Capture the cell that displays the provided text and extract its [x, y] central coordinate. 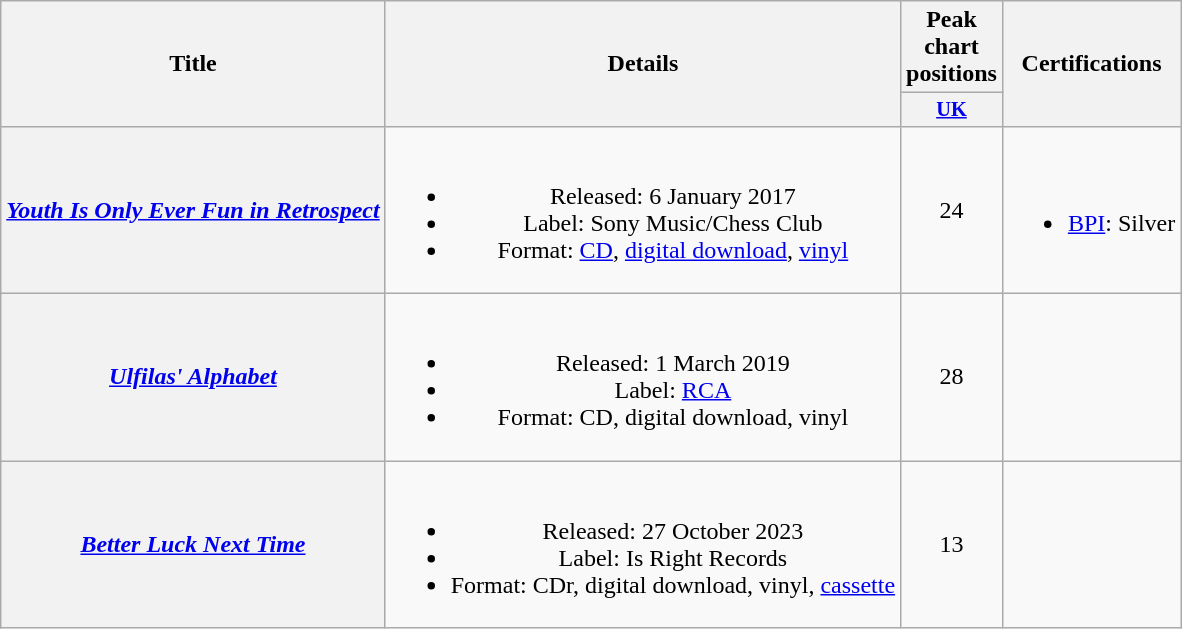
BPI: Silver [1091, 210]
Better Luck Next Time [193, 544]
Released: 27 October 2023Label: Is Right RecordsFormat: CDr, digital download, vinyl, cassette [642, 544]
Details [642, 64]
Ulfilas' Alphabet [193, 378]
24 [952, 210]
UK [952, 110]
Youth Is Only Ever Fun in Retrospect [193, 210]
Peak chart positions [952, 47]
Released: 6 January 2017Label: Sony Music/Chess ClubFormat: CD, digital download, vinyl [642, 210]
13 [952, 544]
Title [193, 64]
Released: 1 March 2019Label: RCAFormat: CD, digital download, vinyl [642, 378]
28 [952, 378]
Certifications [1091, 64]
